For the text-containing cell, return its midpoint in [X, Y] coordinate format. 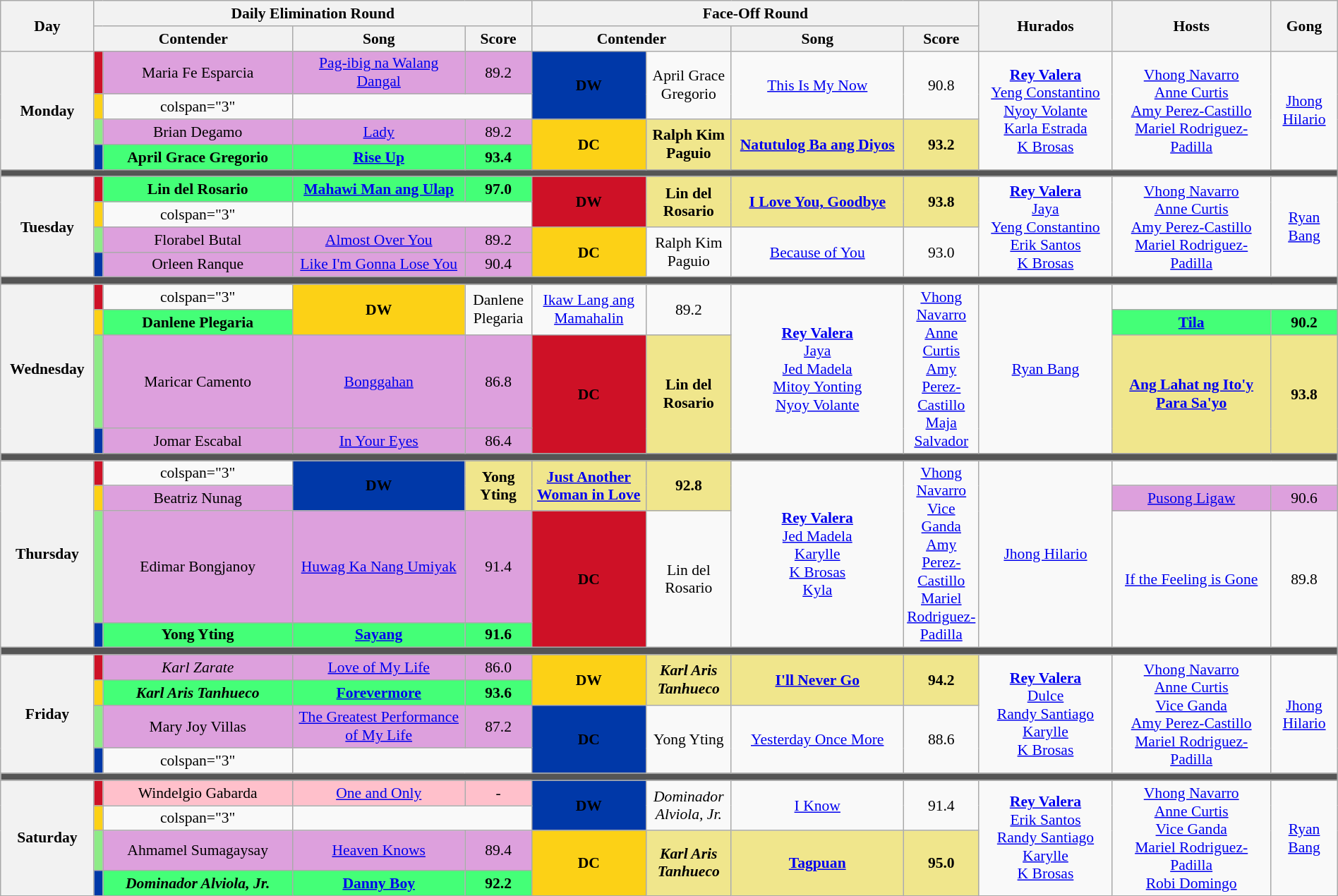
Almost Over You [379, 240]
92.8 [689, 485]
Vhong NavarroAnne CurtisVice GandaMariel Rodriguez-PadillaRobi Domingo [1191, 838]
88.6 [941, 739]
Rey ValeraErik SantosRandy SantiagoKarylleK Brosas [1045, 838]
One and Only [379, 793]
Danny Boy [379, 883]
86.8 [498, 381]
Hurados [1045, 25]
86.4 [498, 441]
Ang Lahat ng Ito'y Para Sa'yo [1191, 394]
Heaven Knows [379, 851]
Mahawi Man ang Ulap [379, 190]
Forevermore [379, 693]
This Is My Now [817, 85]
Just Another Woman in Love [589, 485]
86.0 [498, 667]
- [498, 793]
87.2 [498, 727]
Pag-ibig na Walang Dangal [379, 72]
Jomar Escabal [198, 441]
Monday [47, 110]
94.2 [941, 680]
95.0 [941, 864]
Vhong NavarroVice GandaAmy Perez-CastilloMariel Rodriguez-Padilla [941, 555]
Hosts [1191, 25]
I'll Never Go [817, 680]
Saturday [47, 838]
90.8 [941, 85]
Beatriz Nunag [198, 499]
Rise Up [379, 157]
I Love You, Goodbye [817, 202]
Wednesday [47, 369]
Thursday [47, 555]
Karl Zarate [198, 667]
In Your Eyes [379, 441]
92.2 [498, 883]
Maricar Camento [198, 381]
Ahmamel Sumagaysay [198, 851]
Day [47, 25]
Rey ValeraYeng ConstantinoNyoy VolanteKarla EstradaK Brosas [1045, 110]
91.6 [498, 635]
Rey ValeraJed MadelaKarylleK BrosasKyla [817, 555]
Pusong Ligaw [1191, 499]
Friday [47, 714]
I Know [817, 806]
93.6 [498, 693]
97.0 [498, 190]
The Greatest Performance of My Life [379, 727]
Lady [379, 132]
Vhong NavarroAnne CurtisVice GandaAmy Perez-CastilloMariel Rodriguez-Padilla [1191, 714]
93.0 [941, 253]
Face-Off Round [755, 13]
Orleen Ranque [198, 265]
Florabel Butal [198, 240]
90.2 [1304, 322]
93.4 [498, 157]
Tuesday [47, 227]
Brian Degamo [198, 132]
Yesterday Once More [817, 739]
Mary Joy Villas [198, 727]
Love of My Life [379, 667]
Daily Elimination Round [313, 13]
Sayang [379, 635]
90.4 [498, 265]
Rey ValeraJayaJed MadelaMitoy YontingNyoy Volante [817, 369]
Tila [1191, 322]
Natutulog Ba ang Diyos [817, 144]
Tagpuan [817, 864]
Windelgio Gabarda [198, 793]
Because of You [817, 253]
Maria Fe Esparcia [198, 72]
Gong [1304, 25]
90.6 [1304, 499]
Bonggahan [379, 381]
If the Feeling is Gone [1191, 579]
Rey ValeraDulceRandy SantiagoKarylleK Brosas [1045, 714]
93.2 [941, 144]
Rey ValeraJayaYeng ConstantinoErik SantosK Brosas [1045, 227]
Edimar Bongjanoy [198, 567]
Vhong NavarroAnne CurtisAmy Perez-CastilloMaja Salvador [941, 369]
Like I'm Gonna Lose You [379, 265]
89.8 [1304, 579]
89.4 [498, 851]
Ikaw Lang ang Mamahalin [589, 309]
Huwag Ka Nang Umiyak [379, 567]
